Pinpoint the cell where the given text exists, returning its [X, Y] midpoint coordinate. 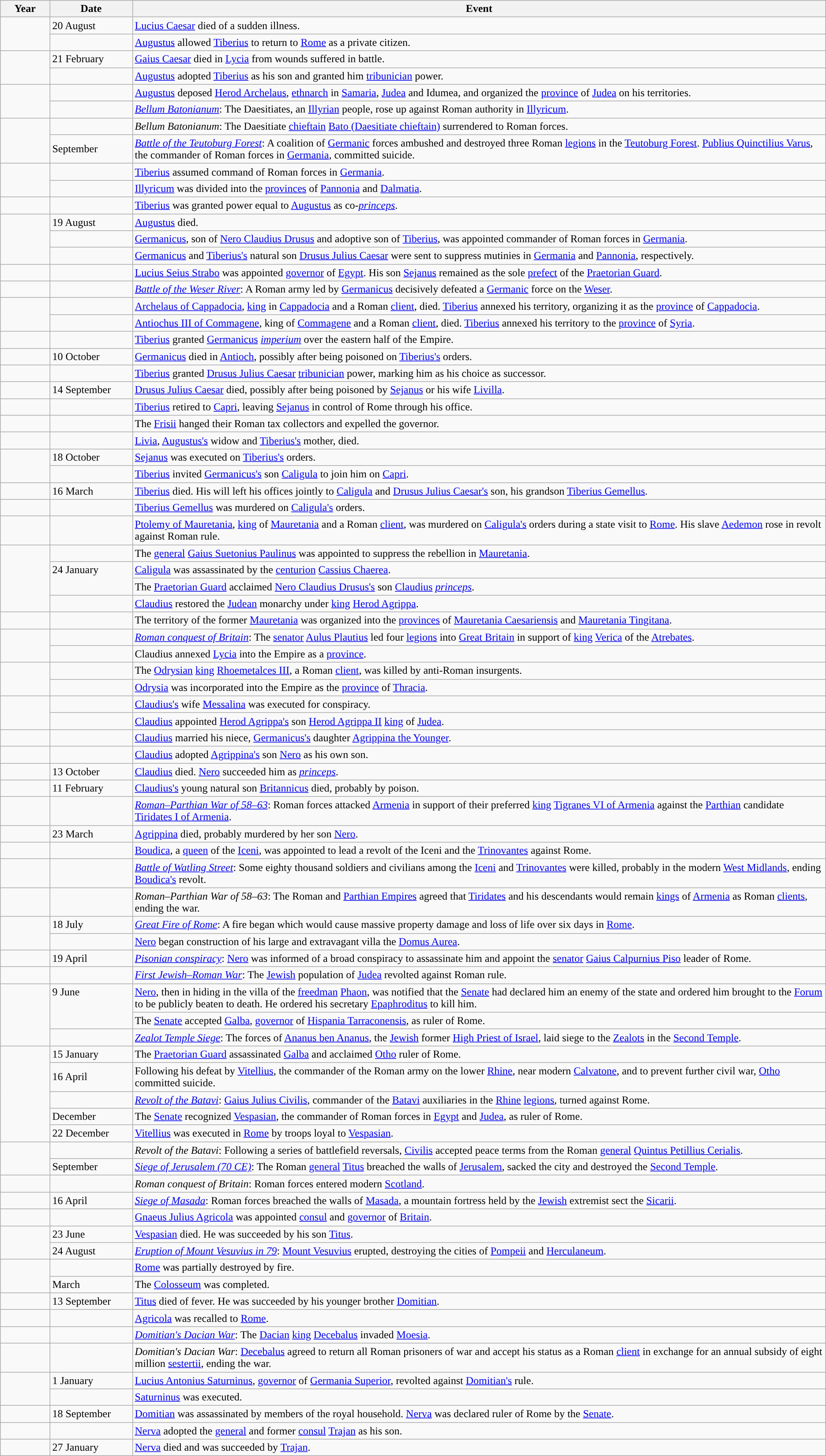
Gaius Caesar died in Lycia from wounds suffered in battle. [479, 59]
Claudius adopted Agrippina's son Nero as his own son. [479, 754]
Domitian was assassinated by members of the royal household. Nerva was declared ruler of Rome by the Senate. [479, 1414]
Germanicus, son of Nero Claudius Drusus and adoptive son of Tiberius, was appointed commander of Roman forces in Germania. [479, 239]
19 April [91, 958]
Siege of Masada: Roman forces breached the walls of Masada, a mountain fortress held by the Jewish extremist sect the Sicarii. [479, 1201]
Tiberius Gemellus was murdered on Caligula's orders. [479, 508]
Rome was partially destroyed by fire. [479, 1268]
Boudica, a queen of the Iceni, was appointed to lead a revolt of the Iceni and the Trinovantes against Rome. [479, 851]
Revolt of the Batavi: Gaius Julius Civilis, commander of the Batavi auxiliaries in the Rhine legions, turned against Rome. [479, 1100]
Sejanus was executed on Tiberius's orders. [479, 457]
The Odrysian king Rhoemetalces III, a Roman client, was killed by anti-Roman insurgents. [479, 671]
13 October [91, 772]
Odrysia was incorporated into the Empire as the province of Thracia. [479, 687]
18 October [91, 457]
Augustus died. [479, 222]
Domitian's Dacian War: The Dacian king Decebalus invaded Moesia. [479, 1335]
Titus died of fever. He was succeeded by his younger brother Domitian. [479, 1301]
13 September [91, 1301]
22 December [91, 1133]
The Colosseum was completed. [479, 1284]
24 August [91, 1251]
Augustus deposed Herod Archelaus, ethnarch in Samaria, Judea and Idumea, and organized the province of Judea on his territories. [479, 93]
Tiberius died. His will left his offices jointly to Caligula and Drusus Julius Caesar's son, his grandson Tiberius Gemellus. [479, 491]
Germanicus and Tiberius's natural son Drusus Julius Caesar were sent to suppress mutinies in Germania and Pannonia, respectively. [479, 256]
Great Fire of Rome: A fire began which would cause massive property damage and loss of life over six days in Rome. [479, 925]
Claudius married his niece, Germanicus's daughter Agrippina the Younger. [479, 738]
Lucius Seius Strabo was appointed governor of Egypt. His son Sejanus remained as the sole prefect of the Praetorian Guard. [479, 273]
Nero began construction of his large and extravagant villa the Domus Aurea. [479, 942]
24 January [91, 578]
Saturninus was executed. [479, 1397]
Illyricum was divided into the provinces of Pannonia and Dalmatia. [479, 188]
18 July [91, 925]
The Praetorian Guard acclaimed Nero Claudius Drusus's son Claudius princeps. [479, 587]
Archelaus of Cappadocia, king in Cappadocia and a Roman client, died. Tiberius annexed his territory, organizing it as the province of Cappadocia. [479, 306]
Tiberius retired to Capri, leaving Sejanus in control of Rome through his office. [479, 407]
Roman conquest of Britain: The senator Aulus Plautius led four legions into Great Britain in support of king Verica of the Atrebates. [479, 637]
Claudius's wife Messalina was executed for conspiracy. [479, 704]
11 February [91, 788]
Bellum Batonianum: The Daesitiates, an Illyrian people, rose up against Roman authority in Illyricum. [479, 109]
Caligula was assassinated by the centurion Cassius Chaerea. [479, 570]
Revolt of the Batavi: Following a series of battlefield reversals, Civilis accepted peace terms from the Roman general Quintus Petillius Cerialis. [479, 1150]
Vitellius was executed in Rome by troops loyal to Vespasian. [479, 1133]
The Senate accepted Galba, governor of Hispania Tarraconensis, as ruler of Rome. [479, 1021]
Claudius died. Nero succeeded him as princeps. [479, 772]
Nerva died and was succeeded by Trajan. [479, 1448]
18 September [91, 1414]
15 January [91, 1054]
Lucius Caesar died of a sudden illness. [479, 26]
10 October [91, 356]
Date [91, 9]
Antiochus III of Commagene, king of Commagene and a Roman client, died. Tiberius annexed his territory to the province of Syria. [479, 323]
First Jewish–Roman War: The Jewish population of Judea revolted against Roman rule. [479, 975]
Germanicus died in Antioch, possibly after being poisoned on Tiberius's orders. [479, 356]
19 August [91, 222]
Year [25, 9]
Nerva adopted the general and former consul Trajan as his son. [479, 1431]
Tiberius invited Germanicus's son Caligula to join him on Capri. [479, 474]
Claudius's young natural son Britannicus died, probably by poison. [479, 788]
The Frisii hanged their Roman tax collectors and expelled the governor. [479, 424]
Claudius annexed Lycia into the Empire as a province. [479, 654]
Tiberius was granted power equal to Augustus as co-princeps. [479, 205]
Tiberius granted Germanicus imperium over the eastern half of the Empire. [479, 340]
Gnaeus Julius Agricola was appointed consul and governor of Britain. [479, 1217]
Claudius appointed Herod Agrippa's son Herod Agrippa II king of Judea. [479, 721]
Agrippina died, probably murdered by her son Nero. [479, 834]
23 June [91, 1234]
Bellum Batonianum: The Daesitiate chieftain Bato (Daesitiate chieftain) surrendered to Roman forces. [479, 126]
Battle of the Weser River: A Roman army led by Germanicus decisively defeated a Germanic force on the Weser. [479, 289]
December [91, 1117]
1 January [91, 1381]
Vespasian died. He was succeeded by his son Titus. [479, 1234]
The Senate recognized Vespasian, the commander of Roman forces in Egypt and Judea, as ruler of Rome. [479, 1117]
Eruption of Mount Vesuvius in 79: Mount Vesuvius erupted, destroying the cities of Pompeii and Herculaneum. [479, 1251]
21 February [91, 59]
Tiberius granted Drusus Julius Caesar tribunician power, marking him as his choice as successor. [479, 373]
20 August [91, 26]
14 September [91, 390]
Livia, Augustus's widow and Tiberius's mother, died. [479, 440]
27 January [91, 1448]
9 June [91, 1006]
Agricola was recalled to Rome. [479, 1318]
Augustus adopted Tiberius as his son and granted him tribunician power. [479, 76]
Siege of Jerusalem (70 CE): The Roman general Titus breached the walls of Jerusalem, sacked the city and destroyed the Second Temple. [479, 1167]
Claudius restored the Judean monarchy under king Herod Agrippa. [479, 604]
Drusus Julius Caesar died, possibly after being poisoned by Sejanus or his wife Livilla. [479, 390]
Event [479, 9]
23 March [91, 834]
The Praetorian Guard assassinated Galba and acclaimed Otho ruler of Rome. [479, 1054]
Lucius Antonius Saturninus, governor of Germania Superior, revolted against Domitian's rule. [479, 1381]
Roman conquest of Britain: Roman forces entered modern Scotland. [479, 1184]
Zealot Temple Siege: The forces of Ananus ben Ananus, the Jewish former High Priest of Israel, laid siege to the Zealots in the Second Temple. [479, 1037]
Pisonian conspiracy: Nero was informed of a broad conspiracy to assassinate him and appoint the senator Gaius Calpurnius Piso leader of Rome. [479, 958]
16 March [91, 491]
The territory of the former Mauretania was organized into the provinces of Mauretania Caesariensis and Mauretania Tingitana. [479, 620]
Tiberius assumed command of Roman forces in Germania. [479, 172]
Augustus allowed Tiberius to return to Rome as a private citizen. [479, 42]
The general Gaius Suetonius Paulinus was appointed to suppress the rebellion in Mauretania. [479, 553]
March [91, 1284]
